Pinpoint the cell where the given text exists, returning its [X, Y] midpoint coordinate. 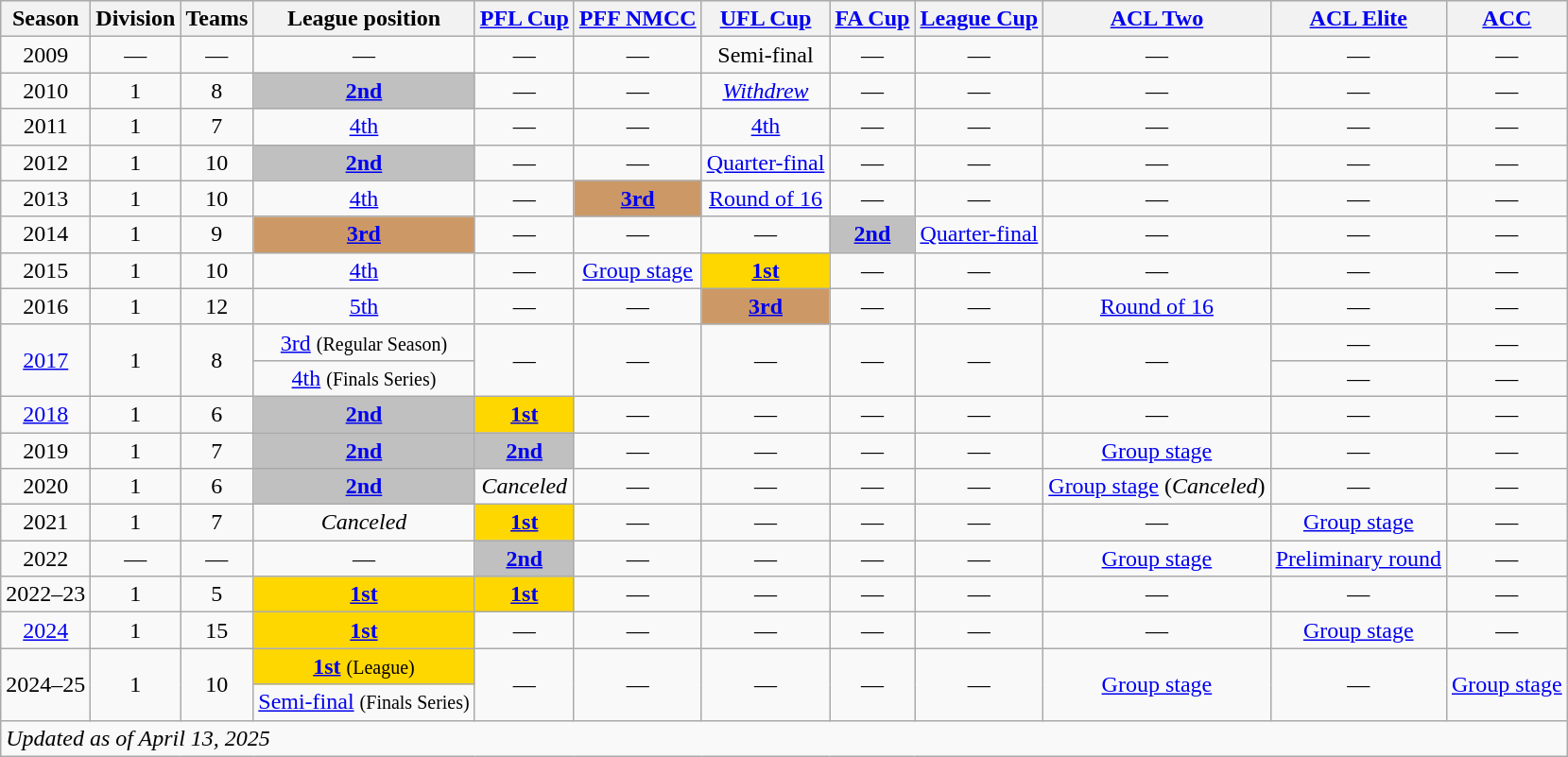
ACC [1507, 19]
ACL Two [1157, 19]
1st (League) [364, 666]
2017 [45, 360]
2020 [45, 487]
2018 [45, 414]
Season [45, 19]
Teams [217, 19]
15 [217, 630]
UFL Cup [766, 19]
3rd (Regular Season) [364, 342]
9 [217, 234]
2019 [45, 451]
ACL Elite [1358, 19]
5 [217, 594]
League Cup [979, 19]
Division [136, 19]
Semi-final (Finals Series) [364, 702]
2016 [45, 306]
2022 [45, 559]
PFF NMCC [637, 19]
2024 [45, 630]
Withdrew [766, 91]
Semi-final [766, 55]
5th [364, 306]
2022–23 [45, 594]
FA Cup [872, 19]
2011 [45, 127]
2010 [45, 91]
League position [364, 19]
2012 [45, 163]
2009 [45, 55]
Preliminary round [1358, 559]
Group stage (Canceled) [1157, 487]
Updated as of April 13, 2025 [784, 738]
2021 [45, 523]
2013 [45, 198]
2024–25 [45, 684]
2015 [45, 270]
2014 [45, 234]
4th (Finals Series) [364, 378]
12 [217, 306]
PFL Cup [524, 19]
